Scan for the cell matching the given text and deliver its (x, y) coordinate at center. 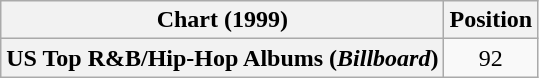
US Top R&B/Hip-Hop Albums (Billboard) (222, 58)
92 (491, 58)
Chart (1999) (222, 20)
Position (491, 20)
